Output the (X, Y) coordinate of the center of the cell containing the given text.  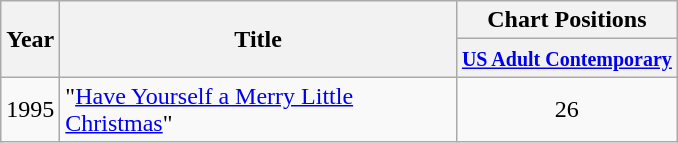
26 (566, 110)
1995 (30, 110)
Chart Positions (566, 20)
Title (258, 39)
Year (30, 39)
US Adult Contemporary (566, 58)
"Have Yourself a Merry Little Christmas" (258, 110)
